Search for the cell housing the specified text and yield its (x, y) center coordinate. 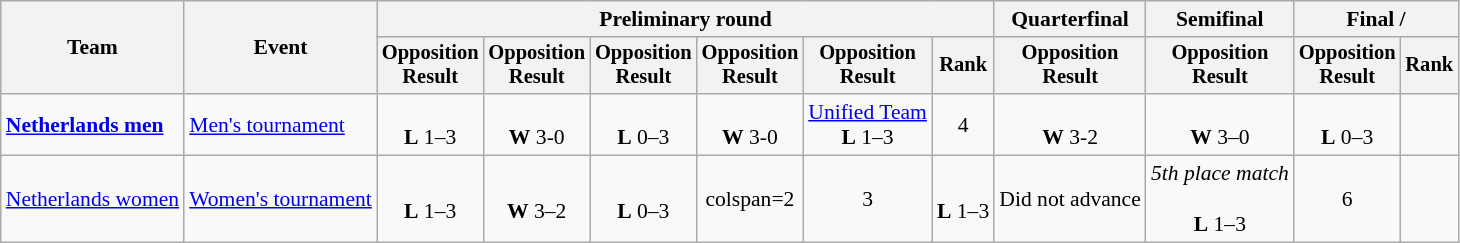
Event (280, 48)
Did not advance (1070, 200)
Preliminary round (686, 19)
Men's tournament (280, 124)
Netherlands women (92, 200)
Team (92, 48)
3 (868, 200)
4 (963, 124)
colspan=2 (750, 200)
5th place matchL 1–3 (1220, 200)
Quarterfinal (1070, 19)
Semifinal (1220, 19)
Unified TeamL 1–3 (868, 124)
6 (1348, 200)
Final / (1376, 19)
Women's tournament (280, 200)
Netherlands men (92, 124)
W 3–2 (536, 200)
W 3-2 (1070, 124)
W 3–0 (1220, 124)
